Capture the cell that displays the provided text and extract its (X, Y) central coordinate. 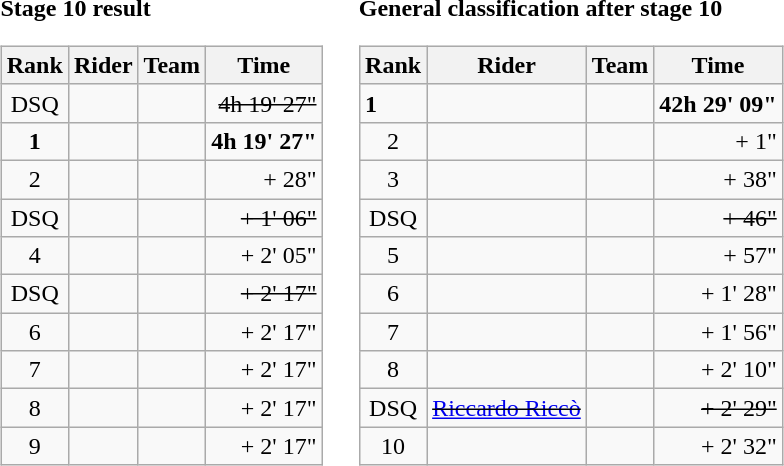
+ 2' 10" (718, 370)
+ 1" (718, 141)
+ 28" (264, 179)
+ 1' 28" (718, 294)
5 (394, 256)
4 (34, 256)
9 (34, 446)
+ 57" (718, 256)
+ 1' 06" (264, 217)
10 (394, 446)
Riccardo Riccò (507, 408)
42h 29' 09" (718, 103)
+ 2' 29" (718, 408)
3 (394, 179)
+ 2' 32" (718, 446)
+ 1' 56" (718, 332)
+ 46" (718, 217)
+ 2' 05" (264, 256)
+ 38" (718, 179)
